Determine the (X, Y) coordinate at the center of the cell enclosing the given text.  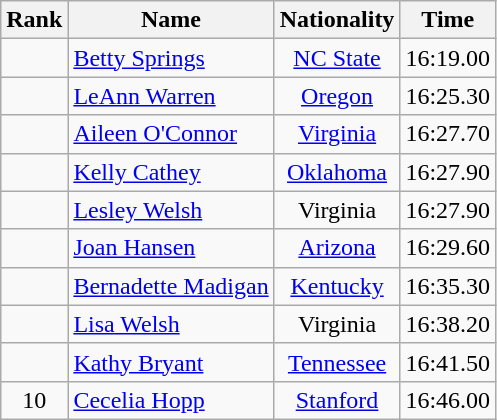
Cecelia Hopp (171, 400)
16:25.30 (448, 96)
16:27.70 (448, 134)
Oregon (337, 96)
Name (171, 20)
Nationality (337, 20)
Lisa Welsh (171, 324)
Oklahoma (337, 172)
16:46.00 (448, 400)
Arizona (337, 248)
NC State (337, 58)
10 (34, 400)
16:35.30 (448, 286)
16:41.50 (448, 362)
Rank (34, 20)
Bernadette Madigan (171, 286)
Time (448, 20)
Lesley Welsh (171, 210)
Tennessee (337, 362)
16:19.00 (448, 58)
Aileen O'Connor (171, 134)
16:38.20 (448, 324)
16:29.60 (448, 248)
LeAnn Warren (171, 96)
Stanford (337, 400)
Kelly Cathey (171, 172)
Betty Springs (171, 58)
Kentucky (337, 286)
Kathy Bryant (171, 362)
Joan Hansen (171, 248)
